From the cell containing the given text, extract its center point as [X, Y] coordinate. 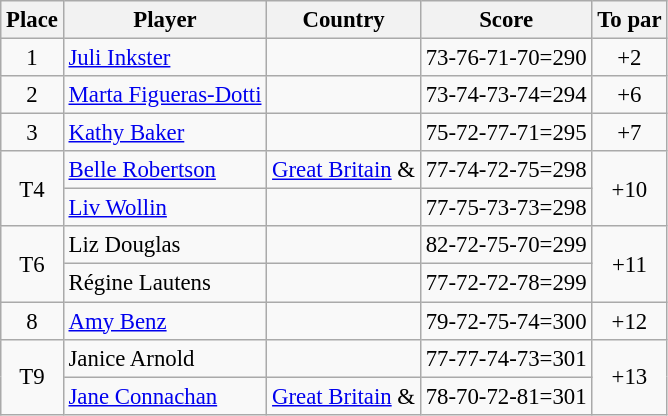
1 [32, 58]
Régine Lautens [165, 283]
+2 [630, 58]
8 [32, 321]
73-76-71-70=290 [506, 58]
Marta Figueras-Dotti [165, 95]
+10 [630, 188]
Score [506, 20]
78-70-72-81=301 [506, 396]
82-72-75-70=299 [506, 245]
Kathy Baker [165, 133]
Jane Connachan [165, 396]
Player [165, 20]
+13 [630, 376]
T9 [32, 376]
Liz Douglas [165, 245]
2 [32, 95]
Amy Benz [165, 321]
Country [344, 20]
+7 [630, 133]
77-77-74-73=301 [506, 358]
3 [32, 133]
Liv Wollin [165, 208]
Janice Arnold [165, 358]
T6 [32, 264]
To par [630, 20]
Place [32, 20]
+12 [630, 321]
73-74-73-74=294 [506, 95]
77-72-72-78=299 [506, 283]
+11 [630, 264]
79-72-75-74=300 [506, 321]
+6 [630, 95]
75-72-77-71=295 [506, 133]
Belle Robertson [165, 170]
Juli Inkster [165, 58]
77-75-73-73=298 [506, 208]
T4 [32, 188]
77-74-72-75=298 [506, 170]
